Detect which cell encompasses the target text, then output its [X, Y] center coordinate. 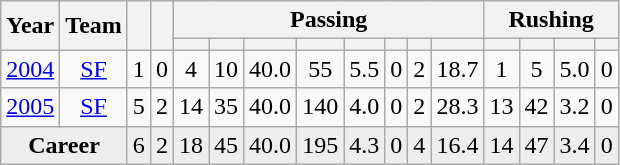
4.0 [364, 107]
6 [138, 145]
3.2 [574, 107]
13 [502, 107]
55 [320, 69]
28.3 [458, 107]
140 [320, 107]
5.0 [574, 69]
35 [226, 107]
45 [226, 145]
10 [226, 69]
5.5 [364, 69]
Year [30, 26]
2004 [30, 69]
Passing [328, 20]
18.7 [458, 69]
18 [190, 145]
3.4 [574, 145]
Team [94, 26]
42 [536, 107]
2005 [30, 107]
4.3 [364, 145]
47 [536, 145]
Career [64, 145]
Rushing [551, 20]
195 [320, 145]
16.4 [458, 145]
